Pinpoint the cell where the given text exists, returning its (x, y) midpoint coordinate. 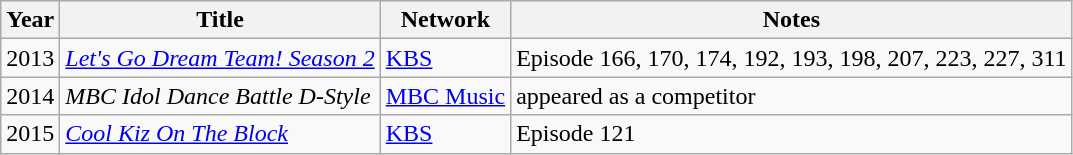
Episode 121 (792, 134)
Notes (792, 20)
Cool Kiz On The Block (220, 134)
Title (220, 20)
Year (30, 20)
Episode 166, 170, 174, 192, 193, 198, 207, 223, 227, 311 (792, 58)
2015 (30, 134)
MBC Music (445, 96)
MBC Idol Dance Battle D-Style (220, 96)
2013 (30, 58)
Network (445, 20)
appeared as a competitor (792, 96)
2014 (30, 96)
Let's Go Dream Team! Season 2 (220, 58)
